Determine the [X, Y] coordinate at the center of the cell enclosing the given text.  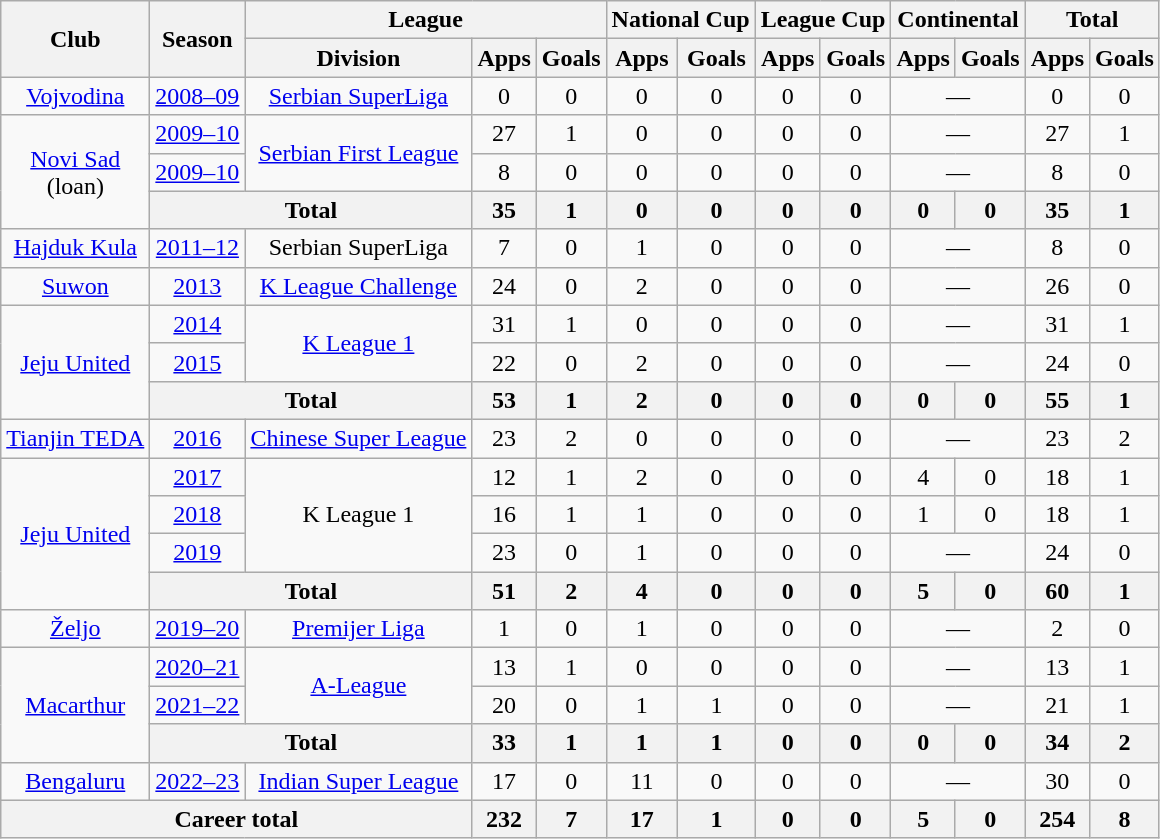
Tianjin TEDA [76, 438]
33 [504, 743]
2018 [198, 515]
51 [504, 591]
Continental [958, 20]
K League Challenge [358, 286]
2017 [198, 477]
53 [504, 400]
12 [504, 477]
2020–21 [198, 667]
2019 [198, 553]
Club [76, 39]
2008–09 [198, 96]
22 [504, 362]
16 [504, 515]
Career total [236, 819]
Željo [76, 629]
Hajduk Kula [76, 248]
Suwon [76, 286]
Indian Super League [358, 781]
30 [1057, 781]
60 [1057, 591]
2014 [198, 324]
21 [1057, 705]
League [426, 20]
2013 [198, 286]
Division [358, 58]
A-League [358, 686]
55 [1057, 400]
2021–22 [198, 705]
Premijer Liga [358, 629]
Chinese Super League [358, 438]
Macarthur [76, 705]
11 [642, 781]
34 [1057, 743]
League Cup [823, 20]
Serbian First League [358, 153]
2011–12 [198, 248]
Vojvodina [76, 96]
2019–20 [198, 629]
Novi Sad (loan) [76, 172]
2022–23 [198, 781]
20 [504, 705]
Season [198, 39]
232 [504, 819]
Bengaluru [76, 781]
26 [1057, 286]
254 [1057, 819]
National Cup [680, 20]
2016 [198, 438]
2015 [198, 362]
